Return [X, Y] of the center of cell containing provided text 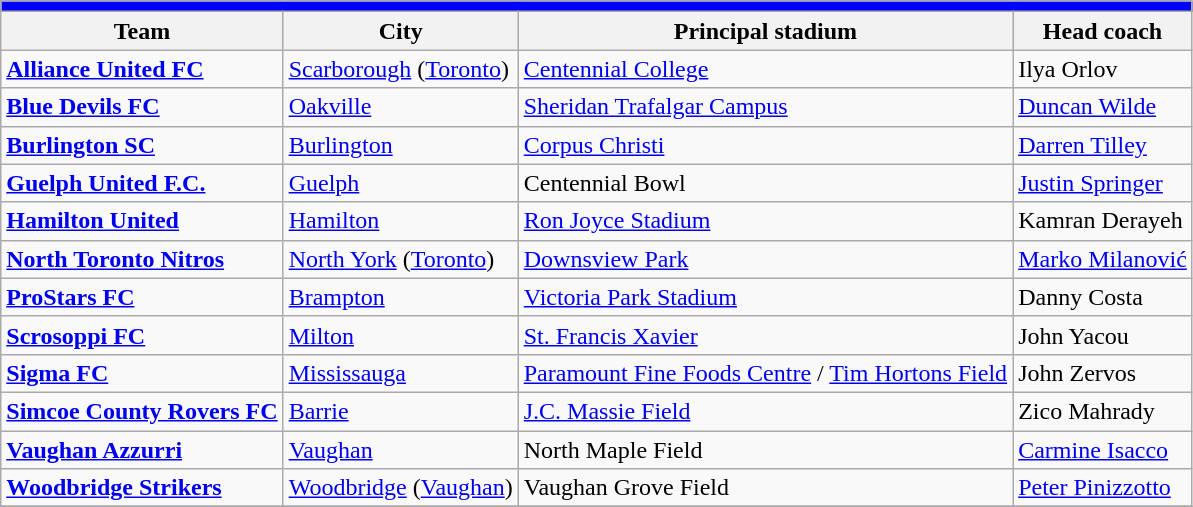
Burlington [400, 145]
John Yacou [1103, 335]
Peter Pinizzotto [1103, 488]
Carmine Isacco [1103, 449]
North Maple Field [765, 449]
Duncan Wilde [1103, 107]
Scarborough (Toronto) [400, 69]
Principal stadium [765, 31]
Head coach [1103, 31]
Guelph [400, 183]
Mississauga [400, 373]
Barrie [400, 411]
ProStars FC [142, 297]
City [400, 31]
Simcoe County Rovers FC [142, 411]
Woodbridge Strikers [142, 488]
Burlington SC [142, 145]
Corpus Christi [765, 145]
Danny Costa [1103, 297]
Sigma FC [142, 373]
Ilya Orlov [1103, 69]
North Toronto Nitros [142, 259]
Vaughan Azzurri [142, 449]
Sheridan Trafalgar Campus [765, 107]
Zico Mahrady [1103, 411]
John Zervos [1103, 373]
Alliance United FC [142, 69]
Vaughan [400, 449]
North York (Toronto) [400, 259]
Paramount Fine Foods Centre / Tim Hortons Field [765, 373]
Kamran Derayeh [1103, 221]
Brampton [400, 297]
Guelph United F.C. [142, 183]
Woodbridge (Vaughan) [400, 488]
Justin Springer [1103, 183]
Blue Devils FC [142, 107]
Vaughan Grove Field [765, 488]
J.C. Massie Field [765, 411]
Marko Milanović [1103, 259]
Scrosoppi FC [142, 335]
Hamilton United [142, 221]
Downsview Park [765, 259]
Darren Tilley [1103, 145]
Milton [400, 335]
Team [142, 31]
Victoria Park Stadium [765, 297]
Centennial College [765, 69]
Hamilton [400, 221]
St. Francis Xavier [765, 335]
Centennial Bowl [765, 183]
Ron Joyce Stadium [765, 221]
Oakville [400, 107]
